Output the (X, Y) coordinate of the center of the cell containing the given text.  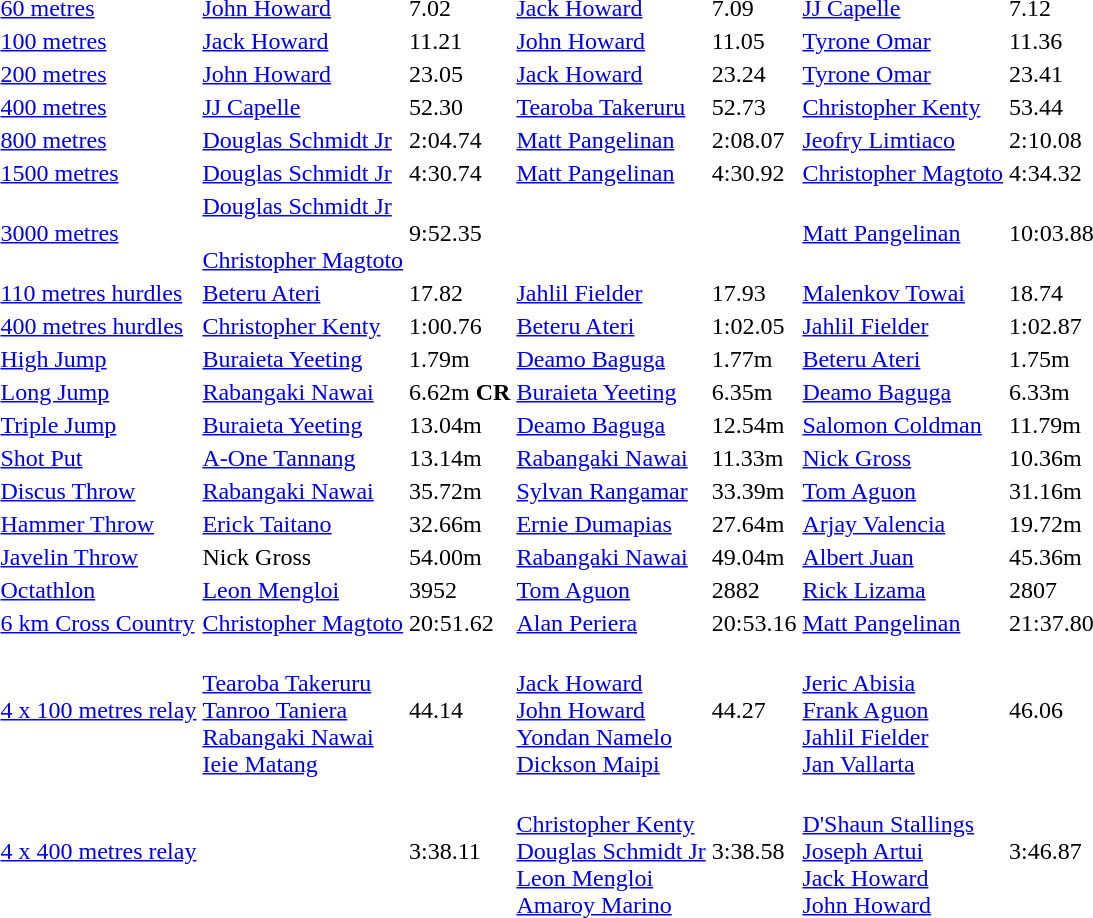
Tearoba TakeruruTanroo TanieraRabangaki NawaiIeie Matang (303, 710)
11.05 (754, 41)
33.39m (754, 491)
6.35m (754, 392)
20:53.16 (754, 623)
3952 (460, 590)
20:51.62 (460, 623)
13.14m (460, 458)
17.93 (754, 293)
1:02.05 (754, 326)
11.33m (754, 458)
52.30 (460, 107)
4:30.74 (460, 173)
Leon Mengloi (303, 590)
2882 (754, 590)
49.04m (754, 557)
Sylvan Rangamar (611, 491)
2:08.07 (754, 140)
Erick Taitano (303, 524)
13.04m (460, 425)
23.24 (754, 74)
Jeric AbisiaFrank AguonJahlil FielderJan Vallarta (903, 710)
Ernie Dumapias (611, 524)
12.54m (754, 425)
Malenkov Towai (903, 293)
1.77m (754, 359)
44.14 (460, 710)
Arjay Valencia (903, 524)
1.79m (460, 359)
Tearoba Takeruru (611, 107)
2:04.74 (460, 140)
11.21 (460, 41)
Jack HowardJohn HowardYondan NameloDickson Maipi (611, 710)
27.64m (754, 524)
35.72m (460, 491)
Rick Lizama (903, 590)
9:52.35 (460, 233)
23.05 (460, 74)
32.66m (460, 524)
54.00m (460, 557)
Douglas Schmidt Jr Christopher Magtoto (303, 233)
6.62m CR (460, 392)
52.73 (754, 107)
Alan Periera (611, 623)
A-One Tannang (303, 458)
Jeofry Limtiaco (903, 140)
1:00.76 (460, 326)
Salomon Coldman (903, 425)
44.27 (754, 710)
JJ Capelle (303, 107)
4:30.92 (754, 173)
Albert Juan (903, 557)
17.82 (460, 293)
